Capture the cell that displays the provided text and extract its [x, y] central coordinate. 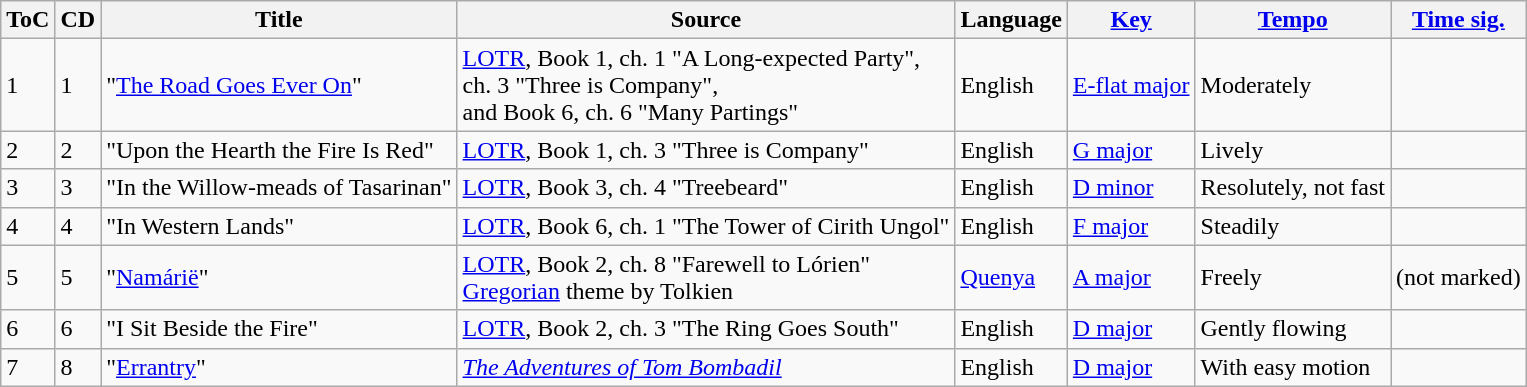
Gently flowing [1292, 329]
E-flat major [1131, 85]
Time sig. [1458, 20]
Freely [1292, 278]
"In Western Lands" [279, 226]
Key [1131, 20]
LOTR, Book 1, ch. 1 "A Long-expected Party",ch. 3 "Three is Company",and Book 6, ch. 6 "Many Partings" [706, 85]
"I Sit Beside the Fire" [279, 329]
(not marked) [1458, 278]
7 [28, 367]
Resolutely, not fast [1292, 188]
"In the Willow-meads of Tasarinan" [279, 188]
"Upon the Hearth the Fire Is Red" [279, 150]
The Adventures of Tom Bombadil [706, 367]
Language [1011, 20]
Moderately [1292, 85]
D minor [1131, 188]
Lively [1292, 150]
Title [279, 20]
"The Road Goes Ever On" [279, 85]
With easy motion [1292, 367]
"Errantry" [279, 367]
Steadily [1292, 226]
F major [1131, 226]
ToC [28, 20]
Source [706, 20]
CD [78, 20]
LOTR, Book 6, ch. 1 "The Tower of Cirith Ungol" [706, 226]
8 [78, 367]
LOTR, Book 2, ch. 8 "Farewell to Lórien"Gregorian theme by Tolkien [706, 278]
Quenya [1011, 278]
LOTR, Book 3, ch. 4 "Treebeard" [706, 188]
LOTR, Book 2, ch. 3 "The Ring Goes South" [706, 329]
LOTR, Book 1, ch. 3 "Three is Company" [706, 150]
G major [1131, 150]
"Namárië" [279, 278]
Tempo [1292, 20]
A major [1131, 278]
